Output the (X, Y) coordinate of the center of the cell containing the given text.  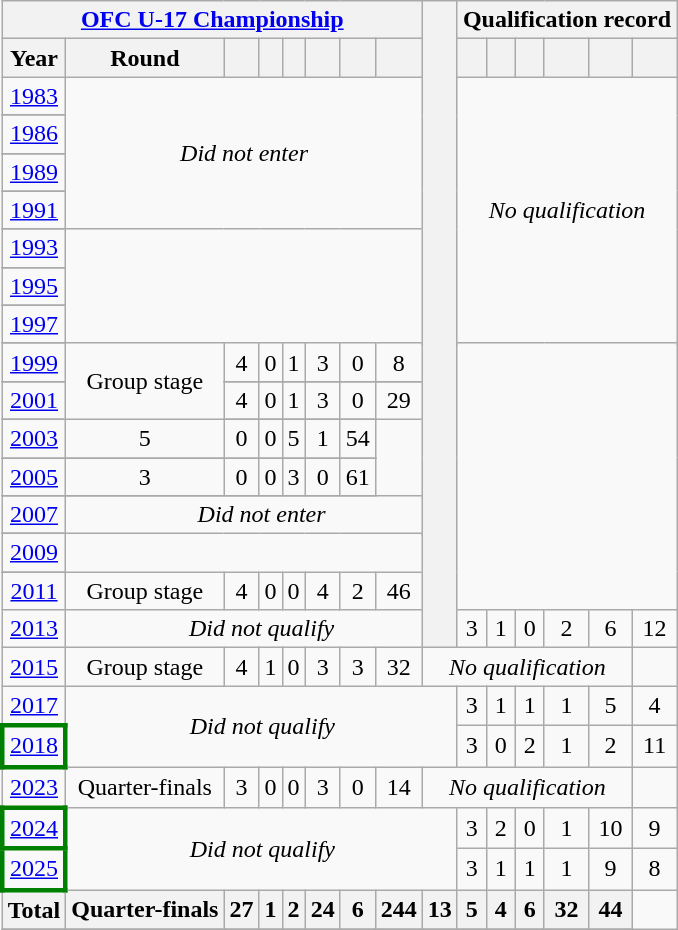
13 (440, 910)
2001 (34, 400)
61 (358, 477)
2009 (34, 553)
Qualification record (566, 20)
2005 (34, 477)
2024 (34, 828)
1999 (34, 362)
2011 (34, 591)
10 (610, 828)
12 (655, 629)
OFC U-17 Championship (212, 20)
2015 (34, 667)
27 (242, 910)
1993 (34, 248)
1995 (34, 286)
244 (398, 910)
24 (322, 910)
29 (398, 400)
2007 (34, 515)
1986 (34, 134)
Total (34, 910)
Year (34, 58)
1989 (34, 172)
1983 (34, 96)
2025 (34, 870)
46 (398, 591)
2003 (34, 438)
1991 (34, 210)
2017 (34, 706)
2023 (34, 786)
2018 (34, 746)
Round (145, 58)
11 (655, 746)
14 (398, 786)
54 (358, 438)
1997 (34, 324)
2013 (34, 629)
44 (610, 910)
